Detect which cell encompasses the target text, then output its (X, Y) center coordinate. 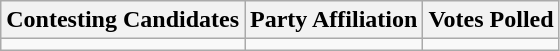
Contesting Candidates (123, 20)
Votes Polled (491, 20)
Party Affiliation (334, 20)
